Locate the cell with the specified text and output its (X, Y) center coordinate. 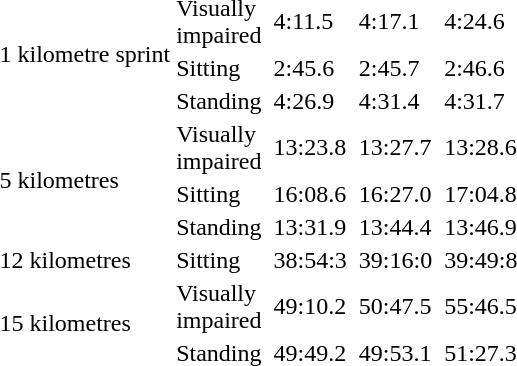
16:27.0 (395, 194)
38:54:3 (310, 260)
2:45.7 (395, 68)
39:16:0 (395, 260)
49:10.2 (310, 306)
13:23.8 (310, 148)
13:27.7 (395, 148)
50:47.5 (395, 306)
4:31.4 (395, 101)
13:44.4 (395, 227)
2:45.6 (310, 68)
4:26.9 (310, 101)
16:08.6 (310, 194)
13:31.9 (310, 227)
